Output the [X, Y] coordinate of the center of the cell containing the given text.  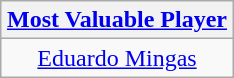
Most Valuable Player [116, 20]
Eduardo Mingas [116, 58]
